Detect which cell encompasses the target text, then output its (X, Y) center coordinate. 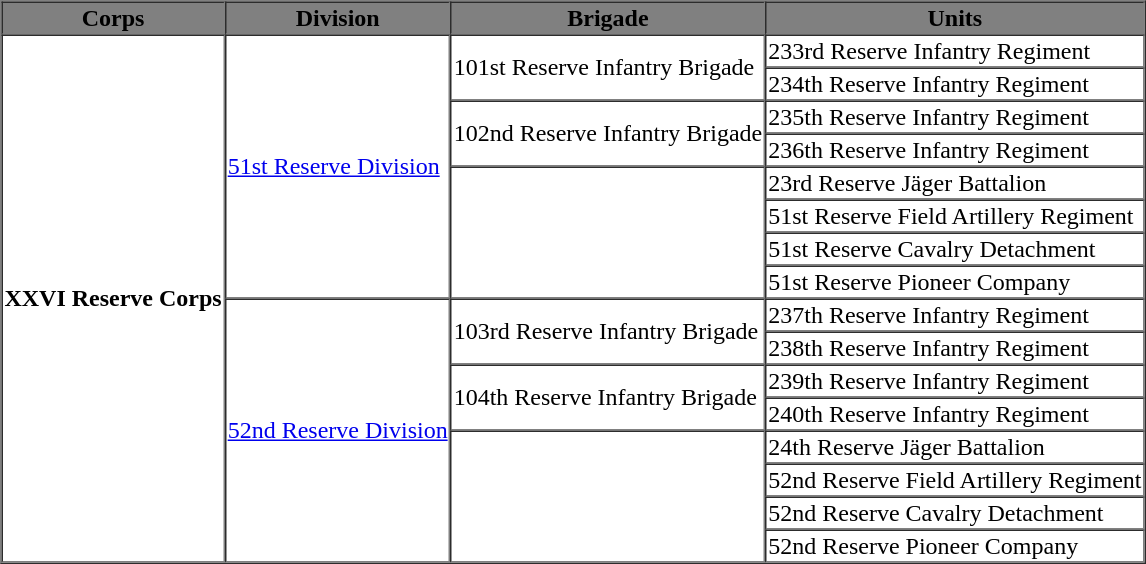
51st Reserve Pioneer Company (954, 282)
238th Reserve Infantry Regiment (954, 348)
23rd Reserve Jäger Battalion (954, 182)
103rd Reserve Infantry Brigade (608, 331)
XXVI Reserve Corps (112, 298)
239th Reserve Infantry Regiment (954, 380)
236th Reserve Infantry Regiment (954, 150)
Division (338, 18)
102nd Reserve Infantry Brigade (608, 133)
52nd Reserve Field Artillery Regiment (954, 480)
52nd Reserve Cavalry Detachment (954, 512)
51st Reserve Cavalry Detachment (954, 248)
240th Reserve Infantry Regiment (954, 414)
51st Reserve Division (338, 166)
235th Reserve Infantry Regiment (954, 116)
24th Reserve Jäger Battalion (954, 446)
233rd Reserve Infantry Regiment (954, 50)
104th Reserve Infantry Brigade (608, 397)
Corps (112, 18)
101st Reserve Infantry Brigade (608, 67)
Units (954, 18)
Brigade (608, 18)
52nd Reserve Pioneer Company (954, 546)
52nd Reserve Division (338, 430)
234th Reserve Infantry Regiment (954, 84)
237th Reserve Infantry Regiment (954, 314)
51st Reserve Field Artillery Regiment (954, 216)
